Pinpoint the cell where the given text exists, returning its [x, y] midpoint coordinate. 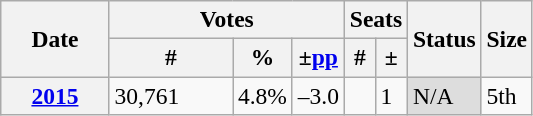
Size [506, 38]
N/A [445, 95]
4.8% [262, 95]
Date [55, 38]
Status [445, 38]
2015 [55, 95]
± [391, 57]
% [262, 57]
30,761 [170, 95]
–3.0 [318, 95]
Votes [226, 19]
1 [391, 95]
5th [506, 95]
Seats [376, 19]
±pp [318, 57]
